Search for the cell housing the specified text and yield its [X, Y] center coordinate. 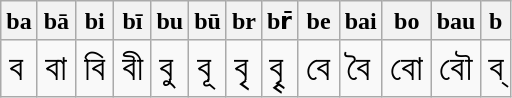
ba [19, 21]
ব [19, 68]
বা [56, 68]
বূ [208, 68]
বি [95, 68]
বৌ [456, 68]
br [244, 21]
bu [170, 21]
বৈ [360, 68]
বো [406, 68]
bau [456, 21]
bai [360, 21]
bū [208, 21]
bi [95, 21]
বৃ [244, 68]
bo [406, 21]
be [318, 21]
b [496, 21]
br̄ [279, 21]
বু [170, 68]
বৄ [279, 68]
বে [318, 68]
ব্ [496, 68]
বী [132, 68]
bī [132, 21]
bā [56, 21]
